Capture the cell that displays the provided text and extract its (x, y) central coordinate. 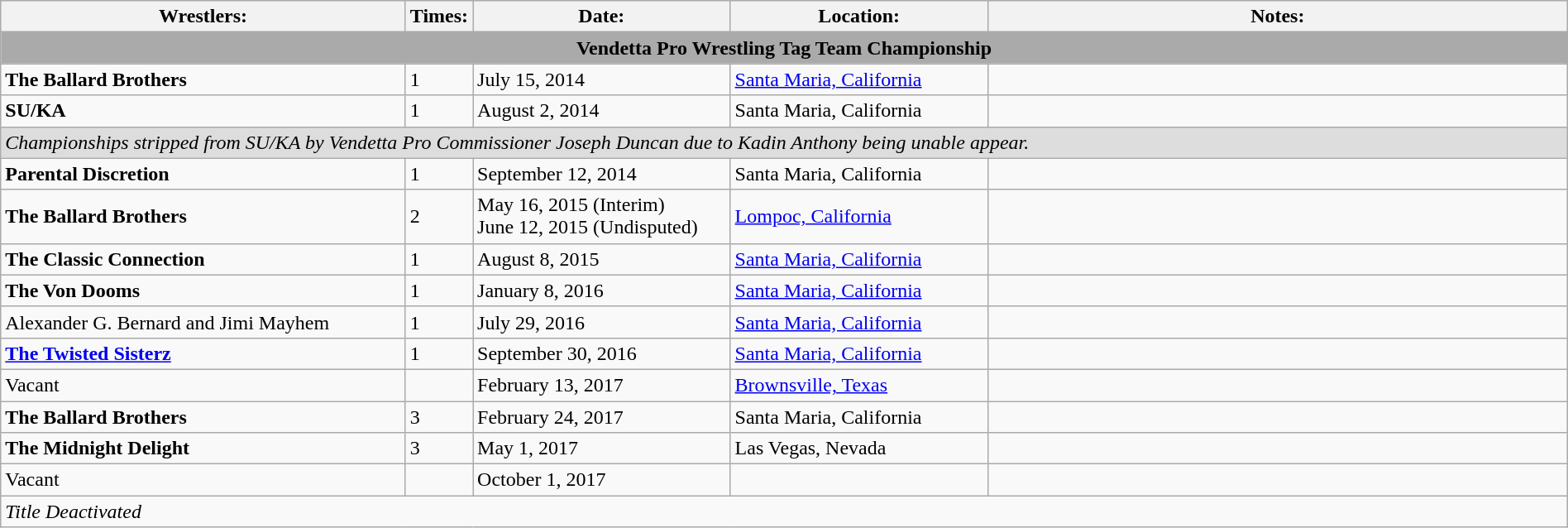
Lompoc, California (858, 217)
Las Vegas, Nevada (858, 449)
Parental Discretion (203, 174)
July 15, 2014 (602, 79)
The Midnight Delight (203, 449)
May 1, 2017 (602, 449)
August 2, 2014 (602, 111)
September 30, 2016 (602, 353)
Vendetta Pro Wrestling Tag Team Championship (784, 48)
SU/KA (203, 111)
Championships stripped from SU/KA by Vendetta Pro Commissioner Joseph Duncan due to Kadin Anthony being unable appear. (784, 142)
February 24, 2017 (602, 416)
The Twisted Sisterz (203, 353)
The Classic Connection (203, 259)
May 16, 2015 (Interim)June 12, 2015 (Undisputed) (602, 217)
Wrestlers: (203, 17)
January 8, 2016 (602, 290)
Location: (858, 17)
Notes: (1277, 17)
October 1, 2017 (602, 480)
Alexander G. Bernard and Jimi Mayhem (203, 322)
September 12, 2014 (602, 174)
February 13, 2017 (602, 385)
Title Deactivated (784, 511)
July 29, 2016 (602, 322)
The Von Dooms (203, 290)
Date: (602, 17)
2 (438, 217)
Brownsville, Texas (858, 385)
August 8, 2015 (602, 259)
Times: (438, 17)
